For the text-containing cell, return its midpoint in (x, y) coordinate format. 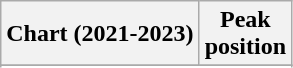
Peak position (245, 34)
Chart (2021-2023) (100, 34)
